Pinpoint the cell where the given text exists, returning its [x, y] midpoint coordinate. 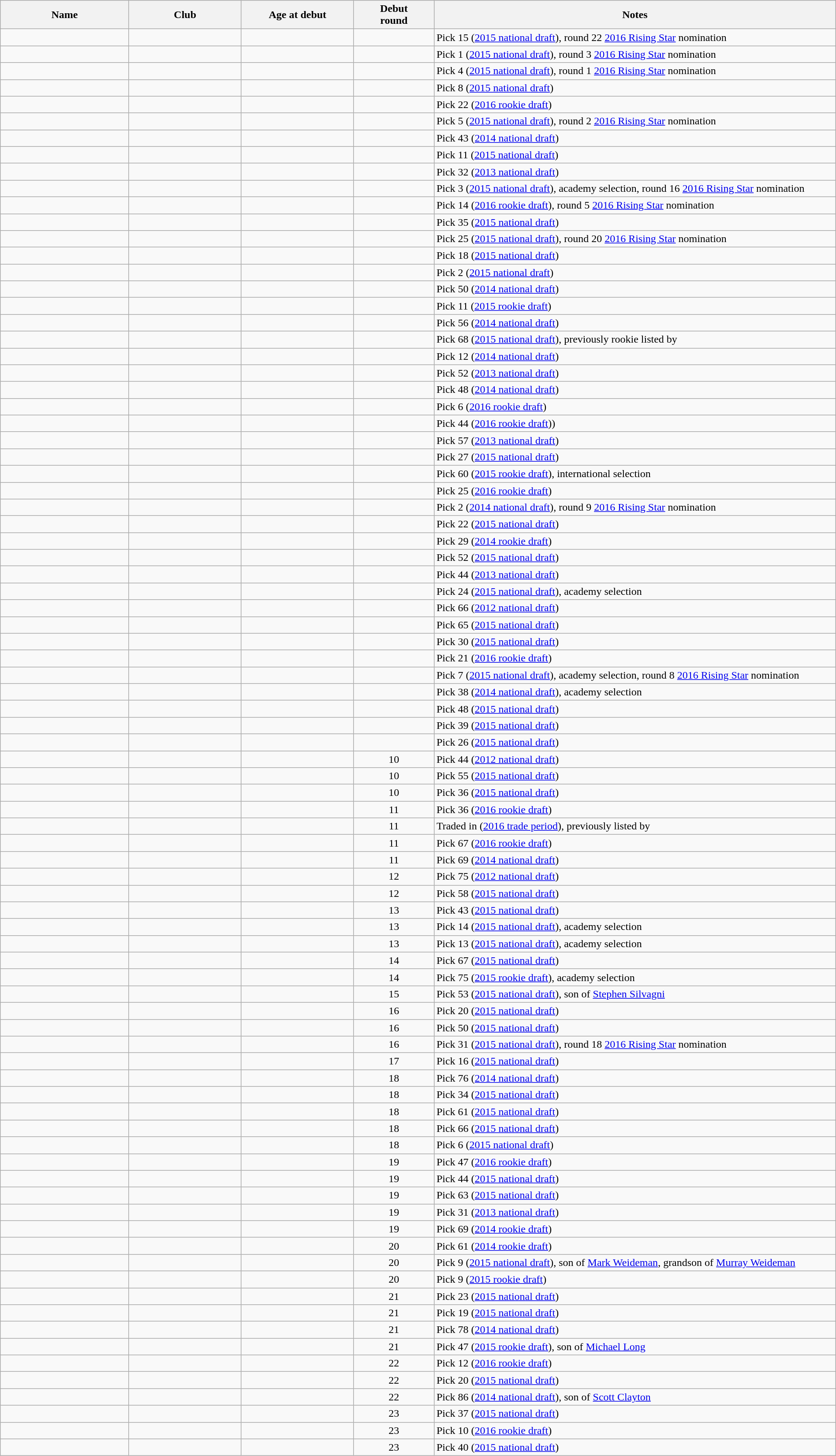
Pick 22 (2015 national draft) [635, 524]
Pick 11 (2015 rookie draft) [635, 306]
Pick 38 (2014 national draft), academy selection [635, 692]
Pick 48 (2014 national draft) [635, 390]
Pick 63 (2015 national draft) [635, 1195]
Pick 16 (2015 national draft) [635, 1061]
Notes [635, 15]
Pick 7 (2015 national draft), academy selection, round 8 2016 Rising Star nomination [635, 675]
Pick 47 (2016 rookie draft) [635, 1162]
Pick 37 (2015 national draft) [635, 1414]
17 [394, 1061]
Pick 43 (2014 national draft) [635, 138]
Pick 78 (2014 national draft) [635, 1330]
Pick 47 (2015 rookie draft), son of Michael Long [635, 1347]
Pick 53 (2015 national draft), son of Stephen Silvagni [635, 994]
Pick 22 (2016 rookie draft) [635, 105]
Pick 44 (2016 rookie draft)) [635, 423]
Pick 29 (2014 rookie draft) [635, 541]
Pick 61 (2015 national draft) [635, 1112]
Pick 6 (2016 rookie draft) [635, 407]
Pick 68 (2015 national draft), previously rookie listed by [635, 340]
Pick 32 (2013 national draft) [635, 172]
Pick 9 (2015 rookie draft) [635, 1279]
Pick 50 (2015 national draft) [635, 1028]
Pick 24 (2015 national draft), academy selection [635, 591]
Pick 69 (2014 national draft) [635, 860]
Pick 86 (2014 national draft), son of Scott Clayton [635, 1397]
Pick 14 (2015 national draft), academy selection [635, 927]
Pick 31 (2015 national draft), round 18 2016 Rising Star nomination [635, 1045]
Pick 55 (2015 national draft) [635, 776]
Pick 52 (2013 national draft) [635, 373]
Pick 44 (2012 national draft) [635, 759]
Pick 34 (2015 national draft) [635, 1095]
Pick 23 (2015 national draft) [635, 1296]
Club [185, 15]
Pick 27 (2015 national draft) [635, 457]
Pick 11 (2015 national draft) [635, 155]
Pick 52 (2015 national draft) [635, 558]
Pick 35 (2015 national draft) [635, 222]
Pick 69 (2014 rookie draft) [635, 1229]
Pick 2 (2014 national draft), round 9 2016 Rising Star nomination [635, 508]
Pick 14 (2016 rookie draft), round 5 2016 Rising Star nomination [635, 205]
Pick 66 (2015 national draft) [635, 1128]
Pick 21 (2016 rookie draft) [635, 658]
Pick 6 (2015 national draft) [635, 1145]
Pick 10 (2016 rookie draft) [635, 1430]
Pick 31 (2013 national draft) [635, 1212]
Pick 1 (2015 national draft), round 3 2016 Rising Star nomination [635, 54]
Pick 2 (2015 national draft) [635, 273]
Pick 43 (2015 national draft) [635, 910]
Pick 50 (2014 national draft) [635, 289]
Pick 5 (2015 national draft), round 2 2016 Rising Star nomination [635, 121]
Pick 44 (2013 national draft) [635, 575]
Pick 36 (2016 rookie draft) [635, 810]
Pick 9 (2015 national draft), son of Mark Weideman, grandson of Murray Weideman [635, 1262]
Pick 66 (2012 national draft) [635, 608]
Debutround [394, 15]
Pick 44 (2015 national draft) [635, 1179]
Pick 36 (2015 national draft) [635, 793]
15 [394, 994]
Pick 61 (2014 rookie draft) [635, 1246]
Pick 3 (2015 national draft), academy selection, round 16 2016 Rising Star nomination [635, 188]
Pick 30 (2015 national draft) [635, 642]
Pick 60 (2015 rookie draft), international selection [635, 474]
Pick 67 (2015 national draft) [635, 960]
Pick 26 (2015 national draft) [635, 742]
Pick 48 (2015 national draft) [635, 709]
Pick 15 (2015 national draft), round 22 2016 Rising Star nomination [635, 37]
Pick 56 (2014 national draft) [635, 323]
Pick 76 (2014 national draft) [635, 1078]
Pick 75 (2015 rookie draft), academy selection [635, 977]
Pick 19 (2015 national draft) [635, 1313]
Pick 40 (2015 national draft) [635, 1447]
Name [64, 15]
Pick 18 (2015 national draft) [635, 256]
Pick 75 (2012 national draft) [635, 877]
Pick 8 (2015 national draft) [635, 88]
Pick 13 (2015 national draft), academy selection [635, 944]
Pick 25 (2015 national draft), round 20 2016 Rising Star nomination [635, 239]
Age at debut [297, 15]
Pick 65 (2015 national draft) [635, 625]
Pick 12 (2014 national draft) [635, 356]
Pick 4 (2015 national draft), round 1 2016 Rising Star nomination [635, 71]
Traded in (2016 trade period), previously listed by [635, 826]
Pick 25 (2016 rookie draft) [635, 491]
Pick 12 (2016 rookie draft) [635, 1363]
Pick 39 (2015 national draft) [635, 725]
Pick 67 (2016 rookie draft) [635, 843]
Pick 58 (2015 national draft) [635, 893]
Pick 57 (2013 national draft) [635, 440]
